Capture the cell that displays the provided text and extract its [X, Y] central coordinate. 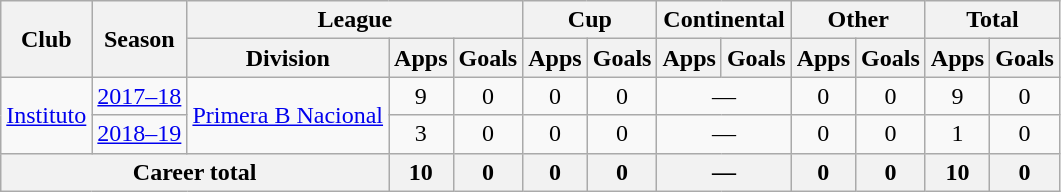
Club [46, 39]
3 [421, 134]
Instituto [46, 115]
Primera B Nacional [288, 115]
League [355, 20]
Season [140, 39]
Total [992, 20]
Other [858, 20]
2018–19 [140, 134]
Continental [724, 20]
Division [288, 58]
2017–18 [140, 96]
Career total [195, 172]
Cup [590, 20]
1 [957, 134]
